Pinpoint the cell where the given text exists, returning its [x, y] midpoint coordinate. 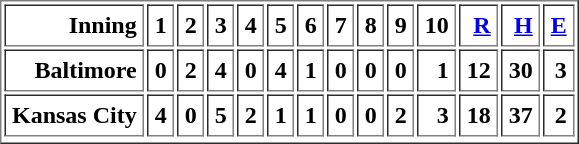
Baltimore [74, 71]
R [478, 25]
6 [310, 25]
9 [400, 25]
Kansas City [74, 115]
30 [520, 71]
H [520, 25]
37 [520, 115]
Inning [74, 25]
E [558, 25]
18 [478, 115]
7 [340, 25]
10 [436, 25]
8 [370, 25]
12 [478, 71]
